Determine the [X, Y] coordinate at the center of the cell enclosing the given text.  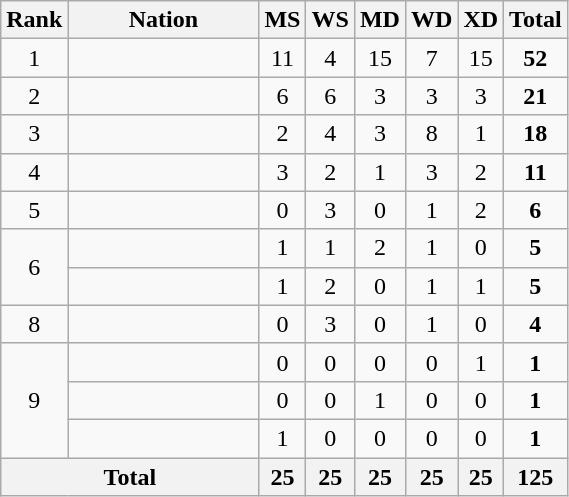
MS [282, 20]
Nation [164, 20]
125 [536, 477]
7 [431, 58]
21 [536, 96]
9 [34, 400]
MD [380, 20]
WS [330, 20]
WD [431, 20]
18 [536, 134]
Rank [34, 20]
52 [536, 58]
XD [481, 20]
